Find where the given text appears and provide that cell's center as (x, y) coordinate. 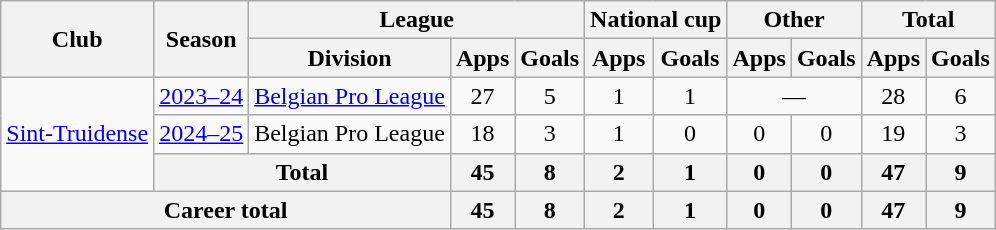
Sint-Truidense (78, 134)
19 (893, 134)
Club (78, 39)
2024–25 (202, 134)
Division (350, 58)
— (794, 96)
6 (961, 96)
2023–24 (202, 96)
Other (794, 20)
5 (550, 96)
Season (202, 39)
Career total (226, 210)
27 (482, 96)
League (417, 20)
National cup (656, 20)
18 (482, 134)
28 (893, 96)
